Identify which cell holds the provided text, then report its (X, Y) central coordinate. 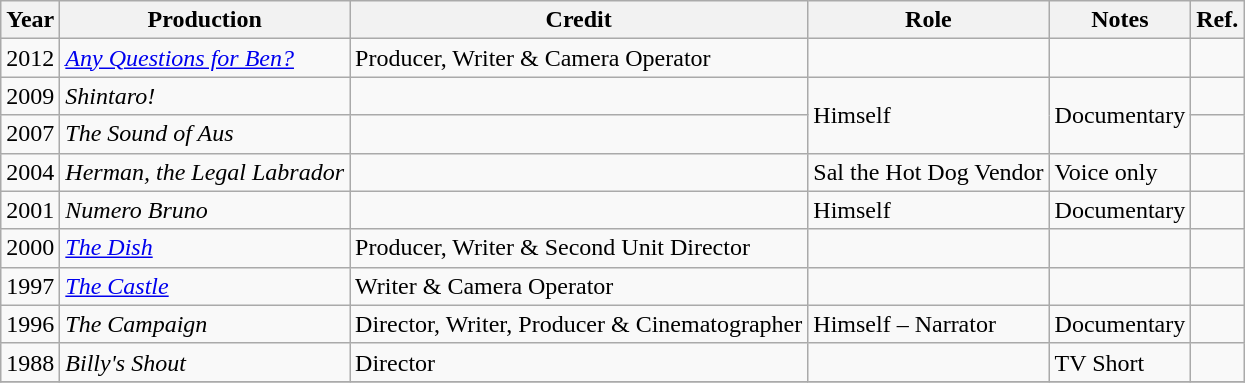
Himself – Narrator (928, 324)
2012 (30, 58)
Ref. (1218, 20)
1997 (30, 286)
Year (30, 20)
2004 (30, 172)
Production (205, 20)
Director, Writer, Producer & Cinematographer (579, 324)
Billy's Shout (205, 362)
Voice only (1120, 172)
The Sound of Aus (205, 134)
2007 (30, 134)
Credit (579, 20)
Notes (1120, 20)
2000 (30, 248)
TV Short (1120, 362)
The Campaign (205, 324)
2009 (30, 96)
Herman, the Legal Labrador (205, 172)
1988 (30, 362)
Sal the Hot Dog Vendor (928, 172)
1996 (30, 324)
The Castle (205, 286)
Producer, Writer & Second Unit Director (579, 248)
Director (579, 362)
Role (928, 20)
Numero Bruno (205, 210)
2001 (30, 210)
Shintaro! (205, 96)
Producer, Writer & Camera Operator (579, 58)
The Dish (205, 248)
Any Questions for Ben? (205, 58)
Writer & Camera Operator (579, 286)
